Find where the given text appears and provide that cell's center as [X, Y] coordinate. 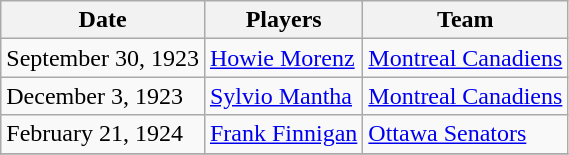
Team [466, 20]
Ottawa Senators [466, 134]
Players [283, 20]
Sylvio Mantha [283, 96]
Date [103, 20]
September 30, 1923 [103, 58]
Frank Finnigan [283, 134]
December 3, 1923 [103, 96]
Howie Morenz [283, 58]
February 21, 1924 [103, 134]
